Provide the [X, Y] coordinate of the cell's center where the given text is located.  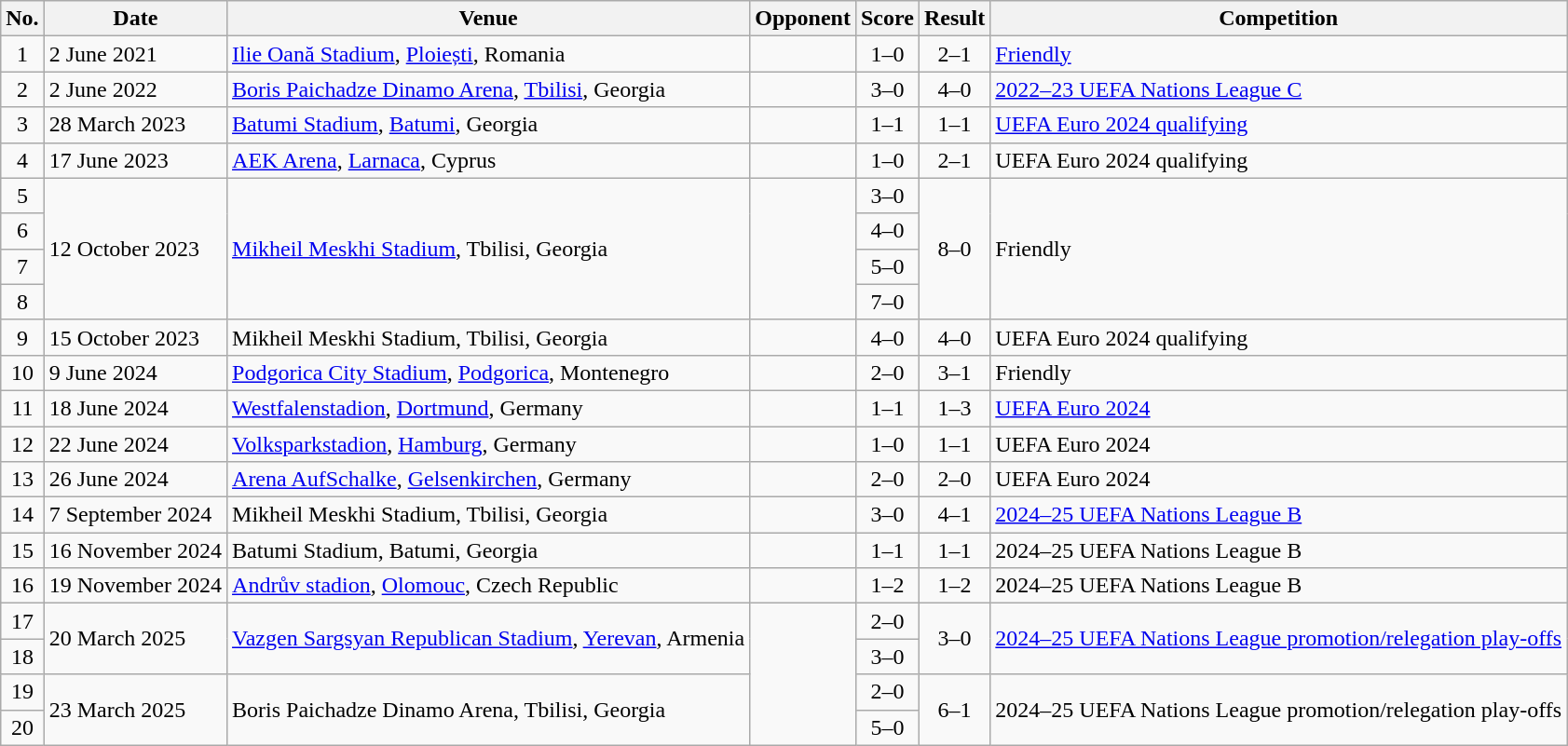
Arena AufSchalke, Gelsenkirchen, Germany [488, 480]
4 [22, 160]
15 [22, 550]
6 [22, 231]
Opponent [803, 19]
26 June 2024 [135, 480]
No. [22, 19]
17 June 2023 [135, 160]
13 [22, 480]
2 June 2021 [135, 54]
Result [954, 19]
1–3 [954, 408]
2 [22, 89]
8–0 [954, 249]
18 [22, 657]
12 October 2023 [135, 249]
10 [22, 373]
Volksparkstadion, Hamburg, Germany [488, 444]
6–1 [954, 710]
7 September 2024 [135, 515]
Vazgen Sargsyan Republican Stadium, Yerevan, Armenia [488, 639]
3–1 [954, 373]
23 March 2025 [135, 710]
2022–23 UEFA Nations League C [1278, 89]
Westfalenstadion, Dortmund, Germany [488, 408]
20 [22, 727]
4–1 [954, 515]
17 [22, 621]
7–0 [887, 302]
5 [22, 196]
7 [22, 266]
2 June 2022 [135, 89]
Ilie Oană Stadium, Ploiești, Romania [488, 54]
16 November 2024 [135, 550]
18 June 2024 [135, 408]
20 March 2025 [135, 639]
19 [22, 692]
22 June 2024 [135, 444]
16 [22, 586]
3 [22, 125]
Venue [488, 19]
9 June 2024 [135, 373]
15 October 2023 [135, 337]
14 [22, 515]
Date [135, 19]
Score [887, 19]
19 November 2024 [135, 586]
11 [22, 408]
9 [22, 337]
1 [22, 54]
Competition [1278, 19]
Podgorica City Stadium, Podgorica, Montenegro [488, 373]
28 March 2023 [135, 125]
12 [22, 444]
8 [22, 302]
Andrův stadion, Olomouc, Czech Republic [488, 586]
AEK Arena, Larnaca, Cyprus [488, 160]
